Return (x, y) of the center of cell containing provided text 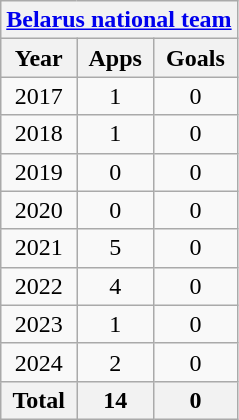
Goals (196, 58)
5 (116, 248)
2024 (39, 362)
Total (39, 400)
Year (39, 58)
14 (116, 400)
2022 (39, 286)
Belarus national team (119, 20)
2018 (39, 134)
2017 (39, 96)
2021 (39, 248)
2019 (39, 172)
2020 (39, 210)
2 (116, 362)
4 (116, 286)
Apps (116, 58)
2023 (39, 324)
